Return the (X, Y) coordinate for the center point of the cell that contains the specified text.  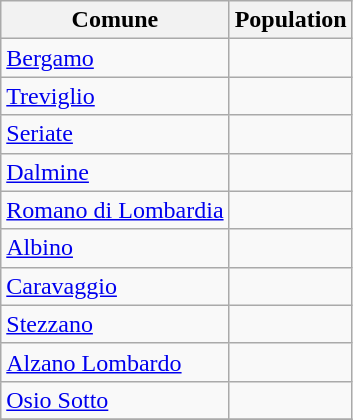
Seriate (115, 134)
Osio Sotto (115, 400)
Treviglio (115, 96)
Population (290, 20)
Stezzano (115, 324)
Dalmine (115, 172)
Romano di Lombardia (115, 210)
Comune (115, 20)
Caravaggio (115, 286)
Alzano Lombardo (115, 362)
Albino (115, 248)
Bergamo (115, 58)
